From the cell containing the given text, extract its center point as [X, Y] coordinate. 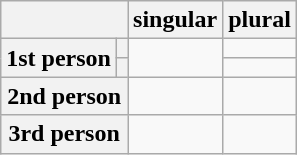
singular [176, 20]
2nd person [64, 96]
plural [260, 20]
3rd person [64, 134]
1st person [59, 58]
